Search for the cell housing the specified text and yield its [x, y] center coordinate. 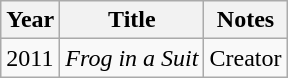
Notes [246, 20]
Year [30, 20]
Title [132, 20]
2011 [30, 58]
Creator [246, 58]
Frog in a Suit [132, 58]
